Scan for the cell matching the given text and deliver its [x, y] coordinate at center. 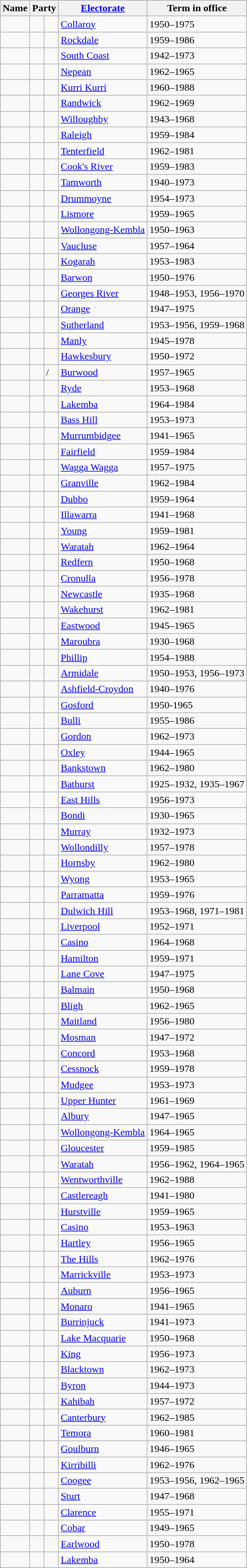
Hornsby [102, 863]
1956–1962, 1964–1965 [197, 1164]
1964–1968 [197, 942]
Burwood [102, 372]
Illawarra [102, 515]
Bathurst [102, 784]
1941–1968 [197, 515]
1940–1973 [197, 182]
Drummoyne [102, 198]
Dubbo [102, 499]
Blacktown [102, 1370]
Party [44, 8]
Ashfield-Croydon [102, 689]
Name [15, 8]
Young [102, 531]
Hawkesbury [102, 356]
1950–1978 [197, 1544]
1953–1965 [197, 879]
/ [51, 372]
Lake Macquarie [102, 1338]
Cook's River [102, 166]
1957–1975 [197, 467]
Tenterfield [102, 151]
1959–1986 [197, 40]
1962–1984 [197, 483]
Murrumbidgee [102, 435]
1950–1972 [197, 356]
Bulli [102, 721]
1940–1976 [197, 689]
1959–1981 [197, 531]
Cobar [102, 1528]
Wyong [102, 879]
1959–1971 [197, 958]
Concord [102, 1053]
1955–1971 [197, 1512]
1956–1980 [197, 1021]
1959–1976 [197, 895]
Kahibah [102, 1401]
Lane Cove [102, 974]
Temora [102, 1433]
Castlereagh [102, 1195]
Wakehurst [102, 610]
Gordon [102, 737]
1956–1978 [197, 578]
Wentworthville [102, 1180]
Bass Hill [102, 420]
1955–1986 [197, 721]
Granville [102, 483]
1957–1978 [197, 847]
1953–1963 [197, 1227]
Maroubra [102, 641]
Liverpool [102, 926]
1960–1981 [197, 1433]
Cessnock [102, 1069]
Vaucluse [102, 246]
1959–1985 [197, 1148]
1950-1965 [197, 705]
Earlwood [102, 1544]
1925–1932, 1935–1967 [197, 784]
1959–1964 [197, 499]
Wollondilly [102, 847]
1941–1973 [197, 1322]
1930–1965 [197, 816]
Goulburn [102, 1449]
1964–1965 [197, 1132]
Maitland [102, 1021]
1953–1956, 1962–1965 [197, 1481]
Balmain [102, 990]
1945–1978 [197, 341]
Dulwich Hill [102, 910]
1962–1988 [197, 1180]
Tamworth [102, 182]
Byron [102, 1385]
Fairfield [102, 451]
Collaroy [102, 24]
1964–1984 [197, 404]
Clarence [102, 1512]
1942–1973 [197, 56]
Term in office [197, 8]
Wagga Wagga [102, 467]
Kurri Kurri [102, 87]
Barwon [102, 277]
Eastwood [102, 626]
Monaro [102, 1306]
Coogee [102, 1481]
1941–1980 [197, 1195]
Bligh [102, 1006]
1953–1968, 1971–1981 [197, 910]
1952–1971 [197, 926]
1935–1968 [197, 594]
Kogarah [102, 262]
Electorate [102, 8]
Sutherland [102, 325]
The Hills [102, 1259]
Phillip [102, 657]
1957–1965 [197, 372]
1950–1953, 1956–1973 [197, 673]
Randwick [102, 103]
Mosman [102, 1037]
1954–1973 [197, 198]
1950–1964 [197, 1560]
1947–1972 [197, 1037]
Mudgee [102, 1085]
1932–1973 [197, 831]
Hamilton [102, 958]
1962–1985 [197, 1417]
1950–1975 [197, 24]
1953–1983 [197, 262]
1943–1968 [197, 119]
1945–1965 [197, 626]
Armidale [102, 673]
Cronulla [102, 578]
Redfern [102, 562]
Orange [102, 309]
1959–1978 [197, 1069]
Marrickville [102, 1275]
1953–1956, 1959–1968 [197, 325]
Sturt [102, 1496]
1948–1953, 1956–1970 [197, 293]
1957–1972 [197, 1401]
Albury [102, 1116]
Newcastle [102, 594]
1962–1964 [197, 547]
Burrinjuck [102, 1322]
Willoughby [102, 119]
Ryde [102, 388]
Hartley [102, 1243]
Canterbury [102, 1417]
South Coast [102, 56]
Kirribilli [102, 1464]
Manly [102, 341]
Raleigh [102, 135]
1949–1965 [197, 1528]
1954–1988 [197, 657]
Lismore [102, 214]
Auburn [102, 1291]
Gloucester [102, 1148]
1950–1963 [197, 230]
1960–1988 [197, 87]
Gosford [102, 705]
1947–1968 [197, 1496]
East Hills [102, 800]
1959–1983 [197, 166]
1944–1973 [197, 1385]
Bondi [102, 816]
Murray [102, 831]
Bankstown [102, 768]
King [102, 1354]
Rockdale [102, 40]
Georges River [102, 293]
1944–1965 [197, 752]
1930–1968 [197, 641]
Hurstville [102, 1212]
1961–1969 [197, 1101]
1962–1969 [197, 103]
Upper Hunter [102, 1101]
1947–1965 [197, 1116]
Nepean [102, 72]
Oxley [102, 752]
1950–1976 [197, 277]
1957–1964 [197, 246]
Parramatta [102, 895]
1946–1965 [197, 1449]
